Identify which cell holds the provided text, then report its [X, Y] central coordinate. 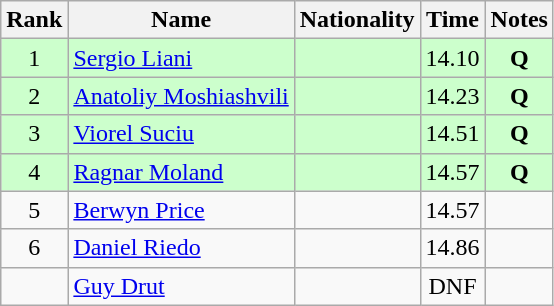
Guy Drut [181, 286]
Rank [34, 20]
3 [34, 134]
Anatoliy Moshiashvili [181, 96]
14.23 [452, 96]
Ragnar Moland [181, 172]
DNF [452, 286]
Viorel Suciu [181, 134]
5 [34, 210]
Sergio Liani [181, 58]
4 [34, 172]
Daniel Riedo [181, 248]
Time [452, 20]
Name [181, 20]
1 [34, 58]
Nationality [357, 20]
14.51 [452, 134]
Notes [519, 20]
14.86 [452, 248]
6 [34, 248]
Berwyn Price [181, 210]
2 [34, 96]
14.10 [452, 58]
